Identify which cell holds the provided text, then report its [X, Y] central coordinate. 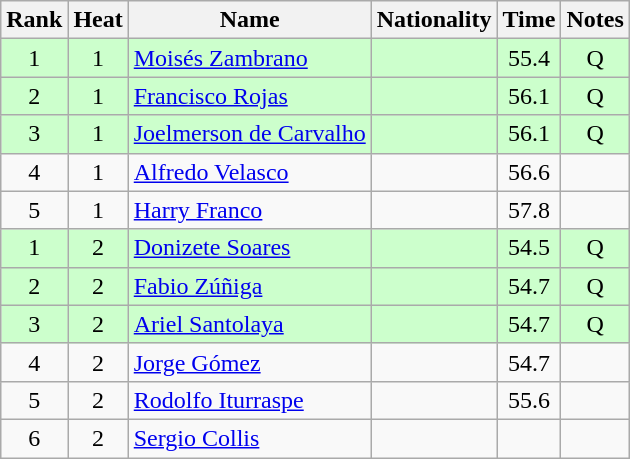
Ariel Santolaya [250, 324]
Name [250, 20]
Francisco Rojas [250, 96]
Heat [98, 20]
Rodolfo Iturraspe [250, 400]
56.6 [529, 172]
55.4 [529, 58]
Notes [595, 20]
54.5 [529, 248]
Moisés Zambrano [250, 58]
Nationality [434, 20]
Time [529, 20]
57.8 [529, 210]
Jorge Gómez [250, 362]
Harry Franco [250, 210]
Joelmerson de Carvalho [250, 134]
Sergio Collis [250, 438]
Fabio Zúñiga [250, 286]
Rank [34, 20]
55.6 [529, 400]
6 [34, 438]
Alfredo Velasco [250, 172]
Donizete Soares [250, 248]
